Identify which cell holds the provided text, then report its [X, Y] central coordinate. 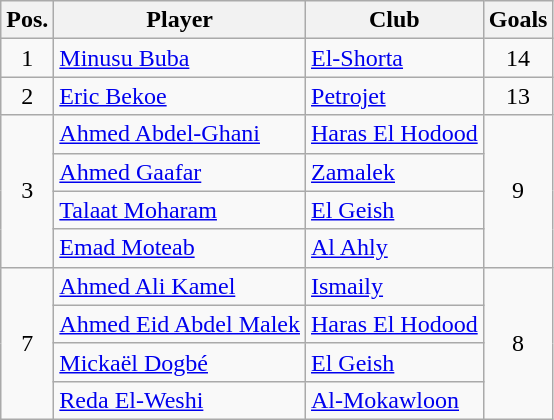
14 [518, 58]
2 [28, 96]
7 [28, 343]
Al Ahly [395, 248]
Club [395, 20]
Minusu Buba [180, 58]
3 [28, 191]
Ahmed Gaafar [180, 172]
Goals [518, 20]
Zamalek [395, 172]
9 [518, 191]
Ahmed Abdel-Ghani [180, 134]
El-Shorta [395, 58]
1 [28, 58]
Ahmed Eid Abdel Malek [180, 324]
Reda El-Weshi [180, 400]
Talaat Moharam [180, 210]
8 [518, 343]
Ahmed Ali Kamel [180, 286]
Emad Moteab [180, 248]
Ismaily [395, 286]
Player [180, 20]
Eric Bekoe [180, 96]
13 [518, 96]
Mickaël Dogbé [180, 362]
Pos. [28, 20]
Al-Mokawloon [395, 400]
Petrojet [395, 96]
